Locate the cell with the specified text and output its (x, y) center coordinate. 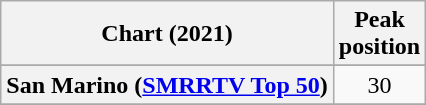
San Marino (SMRRTV Top 50) (168, 85)
Peakposition (379, 34)
Chart (2021) (168, 34)
30 (379, 85)
